Return [X, Y] of the center of cell containing provided text 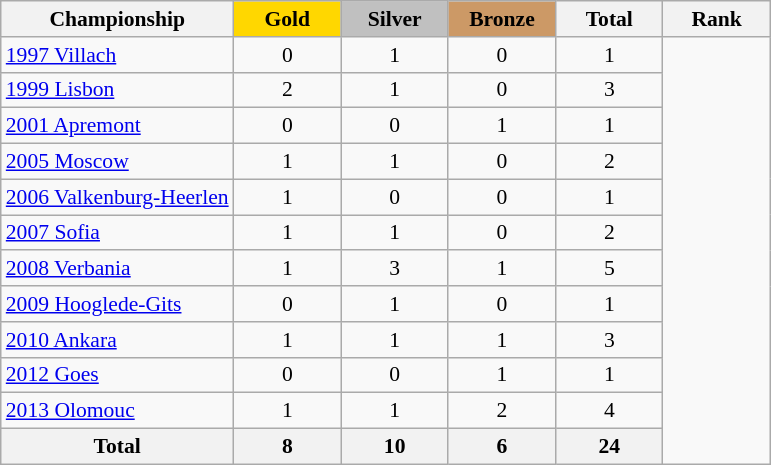
Championship [118, 19]
2006 Valkenburg-Heerlen [118, 197]
2012 Goes [118, 375]
10 [394, 447]
2005 Moscow [118, 162]
2007 Sofia [118, 233]
8 [288, 447]
4 [610, 411]
2010 Ankara [118, 340]
Rank [716, 19]
2008 Verbania [118, 269]
6 [502, 447]
5 [610, 269]
2001 Apremont [118, 126]
24 [610, 447]
1997 Villach [118, 55]
Silver [394, 19]
2013 Olomouc [118, 411]
2009 Hooglede-Gits [118, 304]
1999 Lisbon [118, 90]
Bronze [502, 19]
Gold [288, 19]
